Search for the cell housing the specified text and yield its (X, Y) center coordinate. 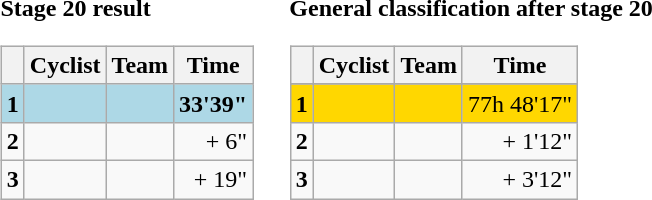
33'39" (214, 103)
77h 48'17" (520, 103)
+ 19" (214, 179)
+ 1'12" (520, 141)
+ 3'12" (520, 179)
+ 6" (214, 141)
